Pinpoint the cell where the given text exists, returning its (x, y) midpoint coordinate. 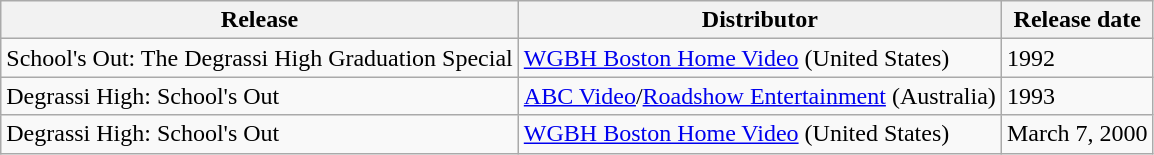
March 7, 2000 (1077, 134)
Distributor (760, 20)
Release (260, 20)
School's Out: The Degrassi High Graduation Special (260, 58)
ABC Video/Roadshow Entertainment (Australia) (760, 96)
Release date (1077, 20)
1993 (1077, 96)
1992 (1077, 58)
